Provide the [X, Y] coordinate of the cell's center where the given text is located.  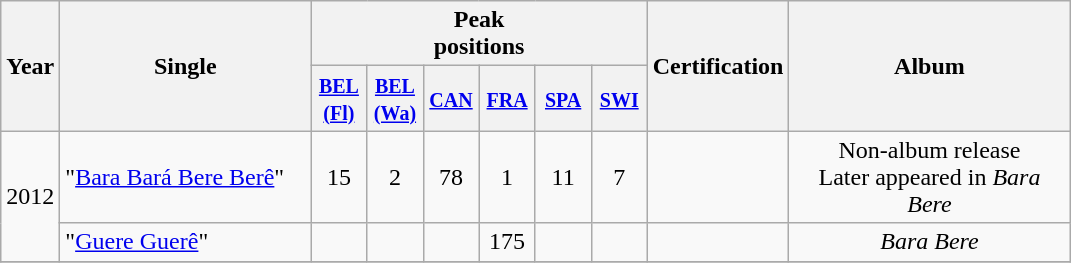
Album [930, 66]
2 [395, 177]
Peakpositions [479, 34]
7 [619, 177]
"Guere Guerê" [186, 242]
"Bara Bará Bere Berê" [186, 177]
FRA [507, 98]
2012 [30, 196]
Single [186, 66]
78 [451, 177]
SPA [563, 98]
1 [507, 177]
BEL (Fl) [339, 98]
Year [30, 66]
CAN [451, 98]
Certification [718, 66]
15 [339, 177]
11 [563, 177]
Bara Bere [930, 242]
Non-album release Later appeared in Bara Bere [930, 177]
175 [507, 242]
SWI [619, 98]
BEL (Wa) [395, 98]
